Identify which cell holds the provided text, then report its (x, y) central coordinate. 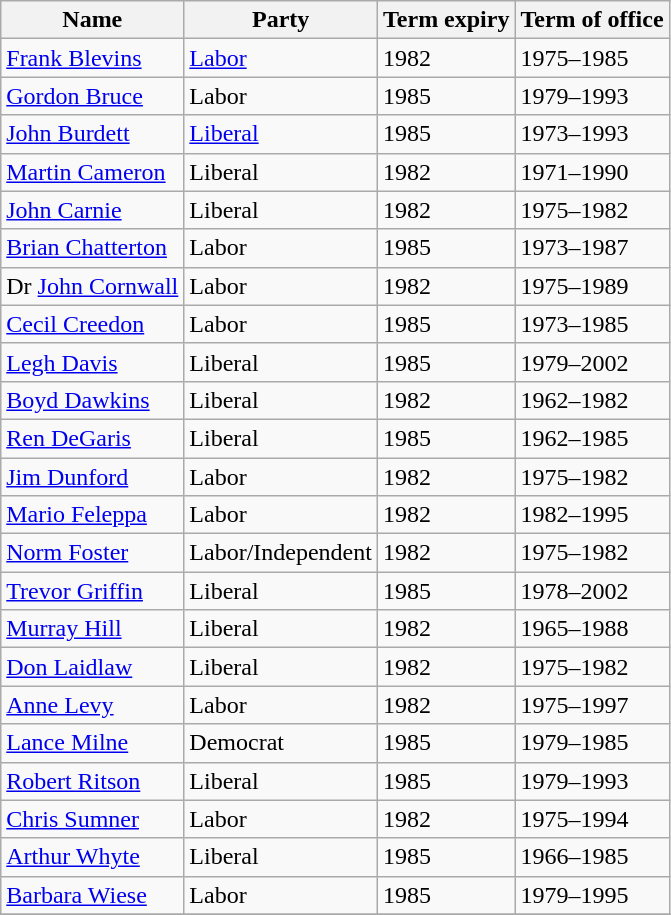
1979–1985 (592, 743)
Term of office (592, 20)
1975–1994 (592, 819)
1978–2002 (592, 591)
Mario Feleppa (92, 515)
1965–1988 (592, 629)
Cecil Creedon (92, 324)
Name (92, 20)
John Burdett (92, 134)
Ren DeGaris (92, 438)
1973–1985 (592, 324)
Term expiry (446, 20)
1975–1997 (592, 705)
Don Laidlaw (92, 667)
1962–1982 (592, 400)
1966–1985 (592, 857)
Party (281, 20)
Barbara Wiese (92, 895)
1975–1985 (592, 58)
1982–1995 (592, 515)
Robert Ritson (92, 781)
Jim Dunford (92, 477)
1973–1987 (592, 248)
Frank Blevins (92, 58)
Lance Milne (92, 743)
1971–1990 (592, 172)
Brian Chatterton (92, 248)
Murray Hill (92, 629)
1979–1995 (592, 895)
Anne Levy (92, 705)
Labor/Independent (281, 553)
1979–2002 (592, 362)
Norm Foster (92, 553)
John Carnie (92, 210)
Boyd Dawkins (92, 400)
Martin Cameron (92, 172)
Legh Davis (92, 362)
Dr John Cornwall (92, 286)
Democrat (281, 743)
1962–1985 (592, 438)
1973–1993 (592, 134)
Trevor Griffin (92, 591)
Gordon Bruce (92, 96)
1975–1989 (592, 286)
Chris Sumner (92, 819)
Arthur Whyte (92, 857)
